Pinpoint the cell where the given text exists, returning its (X, Y) midpoint coordinate. 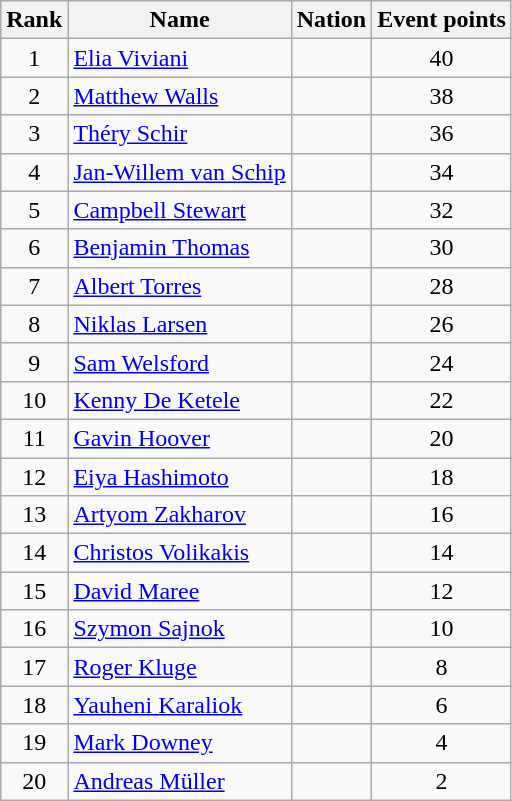
34 (442, 172)
Szymon Sajnok (180, 629)
Matthew Walls (180, 96)
38 (442, 96)
Benjamin Thomas (180, 248)
24 (442, 362)
Artyom Zakharov (180, 515)
40 (442, 58)
Albert Torres (180, 286)
9 (34, 362)
17 (34, 667)
Sam Welsford (180, 362)
30 (442, 248)
7 (34, 286)
Mark Downey (180, 743)
1 (34, 58)
Event points (442, 20)
Théry Schir (180, 134)
32 (442, 210)
Eiya Hashimoto (180, 477)
3 (34, 134)
11 (34, 438)
19 (34, 743)
Gavin Hoover (180, 438)
Name (180, 20)
28 (442, 286)
Rank (34, 20)
22 (442, 400)
Niklas Larsen (180, 324)
5 (34, 210)
Campbell Stewart (180, 210)
36 (442, 134)
Nation (331, 20)
13 (34, 515)
Yauheni Karaliok (180, 705)
Jan-Willem van Schip (180, 172)
26 (442, 324)
David Maree (180, 591)
Andreas Müller (180, 781)
Christos Volikakis (180, 553)
Elia Viviani (180, 58)
Roger Kluge (180, 667)
15 (34, 591)
Kenny De Ketele (180, 400)
